Return the (x, y) coordinate for the center point of the cell that contains the specified text.  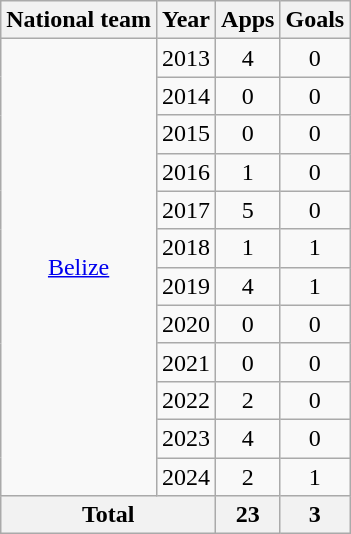
National team (79, 20)
2021 (186, 362)
2019 (186, 286)
2020 (186, 324)
2017 (186, 210)
3 (315, 515)
5 (248, 210)
2013 (186, 58)
Total (108, 515)
2014 (186, 96)
Apps (248, 20)
2024 (186, 477)
Belize (79, 268)
2018 (186, 248)
2015 (186, 134)
Year (186, 20)
23 (248, 515)
Goals (315, 20)
2016 (186, 172)
2023 (186, 438)
2022 (186, 400)
